For the text-containing cell, return its midpoint in [x, y] coordinate format. 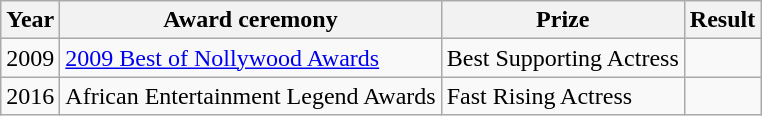
Result [722, 20]
Year [30, 20]
Fast Rising Actress [562, 96]
Best Supporting Actress [562, 58]
Prize [562, 20]
2016 [30, 96]
African Entertainment Legend Awards [250, 96]
Award ceremony [250, 20]
2009 Best of Nollywood Awards [250, 58]
2009 [30, 58]
